Detect which cell encompasses the target text, then output its [X, Y] center coordinate. 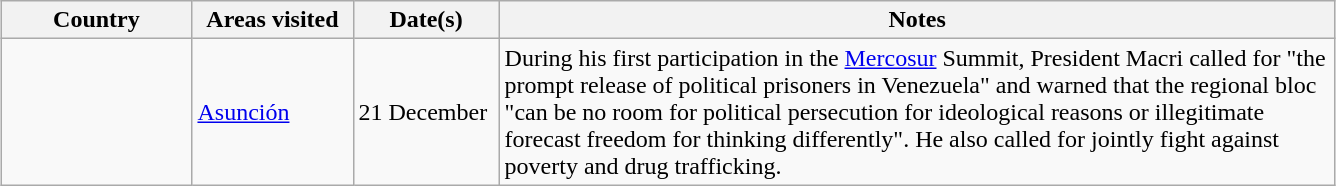
Areas visited [272, 20]
21 December [426, 112]
Asunción [272, 112]
Country [96, 20]
Date(s) [426, 20]
Notes [917, 20]
